Capture the cell that displays the provided text and extract its (x, y) central coordinate. 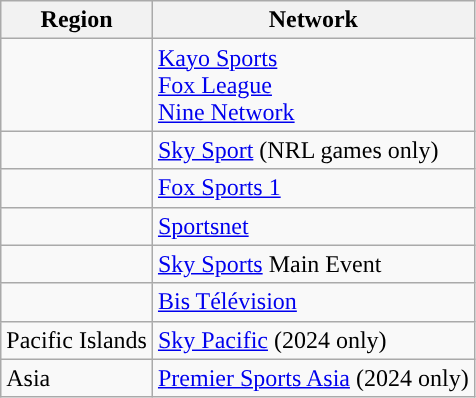
Region (77, 20)
Fox Sports 1 (313, 188)
Kayo SportsFox LeagueNine Network (313, 85)
Asia (77, 378)
Bis Télévision (313, 302)
Sky Sports Main Event (313, 264)
Sky Sport (NRL games only) (313, 150)
Sportsnet (313, 226)
Pacific Islands (77, 340)
Sky Pacific (2024 only) (313, 340)
Premier Sports Asia (2024 only) (313, 378)
Network (313, 20)
